From the cell containing the given text, extract its center point as [x, y] coordinate. 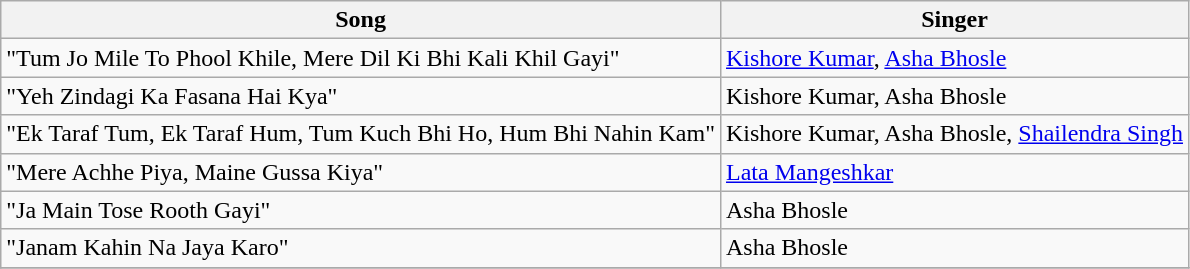
"Yeh Zindagi Ka Fasana Hai Kya" [361, 96]
Song [361, 20]
Kishore Kumar, Asha Bhosle, Shailendra Singh [954, 134]
"Tum Jo Mile To Phool Khile, Mere Dil Ki Bhi Kali Khil Gayi" [361, 58]
Lata Mangeshkar [954, 172]
"Mere Achhe Piya, Maine Gussa Kiya" [361, 172]
Singer [954, 20]
"Janam Kahin Na Jaya Karo" [361, 248]
"Ek Taraf Tum, Ek Taraf Hum, Tum Kuch Bhi Ho, Hum Bhi Nahin Kam" [361, 134]
"Ja Main Tose Rooth Gayi" [361, 210]
